Search for the cell housing the specified text and yield its [X, Y] center coordinate. 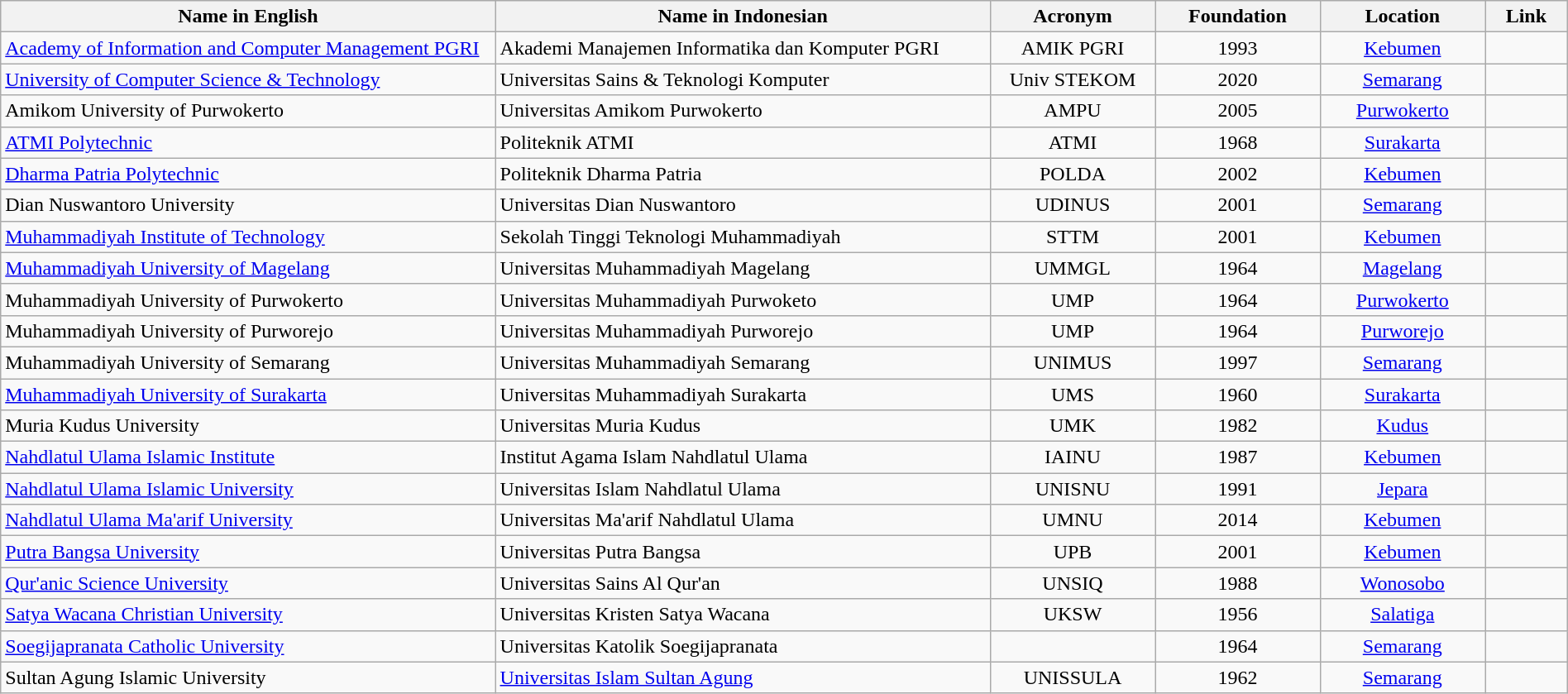
Nahdlatul Ulama Ma'arif University [248, 520]
UNISSULA [1072, 677]
Universitas Sains Al Qur'an [743, 583]
Universitas Islam Sultan Agung [743, 677]
UPB [1072, 552]
1997 [1237, 362]
1960 [1237, 395]
Universitas Muria Kudus [743, 426]
Universitas Muhammadiyah Purwoketo [743, 299]
1993 [1237, 48]
Kudus [1403, 426]
ATMI [1072, 142]
Location [1403, 17]
UDINUS [1072, 205]
Nahdlatul Ulama Islamic University [248, 489]
Muhammadiyah University of Surakarta [248, 395]
Purworejo [1403, 331]
Wonosobo [1403, 583]
Magelang [1403, 268]
University of Computer Science & Technology [248, 79]
Politeknik Dharma Patria [743, 174]
Muhammadiyah University of Purworejo [248, 331]
Muhammadiyah University of Semarang [248, 362]
Acronym [1072, 17]
Soegijapranata Catholic University [248, 646]
Foundation [1237, 17]
IAINU [1072, 457]
Universitas Muhammadiyah Surakarta [743, 395]
Universitas Muhammadiyah Semarang [743, 362]
Jepara [1403, 489]
Universitas Kristen Satya Wacana [743, 615]
1962 [1237, 677]
STTM [1072, 237]
Universitas Muhammadiyah Purworejo [743, 331]
Nahdlatul Ulama Islamic Institute [248, 457]
UNISNU [1072, 489]
Muria Kudus University [248, 426]
UNSIQ [1072, 583]
POLDA [1072, 174]
2002 [1237, 174]
Universitas Katolik Soegijapranata [743, 646]
1987 [1237, 457]
Universitas Ma'arif Nahdlatul Ulama [743, 520]
Universitas Sains & Teknologi Komputer [743, 79]
Salatiga [1403, 615]
1968 [1237, 142]
ATMI Polytechnic [248, 142]
Qur'anic Science University [248, 583]
1988 [1237, 583]
Dharma Patria Polytechnic [248, 174]
Academy of Information and Computer Management PGRI [248, 48]
UMK [1072, 426]
Muhammadiyah Institute of Technology [248, 237]
Universitas Islam Nahdlatul Ulama [743, 489]
Universitas Putra Bangsa [743, 552]
Dian Nuswantoro University [248, 205]
Universitas Amikom Purwokerto [743, 111]
2005 [1237, 111]
Amikom University of Purwokerto [248, 111]
Universitas Muhammadiyah Magelang [743, 268]
1956 [1237, 615]
Name in Indonesian [743, 17]
UMNU [1072, 520]
1982 [1237, 426]
Univ STEKOM [1072, 79]
UNIMUS [1072, 362]
Link [1527, 17]
UKSW [1072, 615]
Institut Agama Islam Nahdlatul Ulama [743, 457]
AMPU [1072, 111]
Politeknik ATMI [743, 142]
2014 [1237, 520]
Satya Wacana Christian University [248, 615]
Universitas Dian Nuswantoro [743, 205]
Akademi Manajemen Informatika dan Komputer PGRI [743, 48]
Name in English [248, 17]
AMIK PGRI [1072, 48]
Muhammadiyah University of Purwokerto [248, 299]
Sultan Agung Islamic University [248, 677]
Muhammadiyah University of Magelang [248, 268]
1991 [1237, 489]
UMS [1072, 395]
Sekolah Tinggi Teknologi Muhammadiyah [743, 237]
2020 [1237, 79]
Putra Bangsa University [248, 552]
UMMGL [1072, 268]
